Extract the [X, Y] coordinate from the center of the cell holding the provided text.  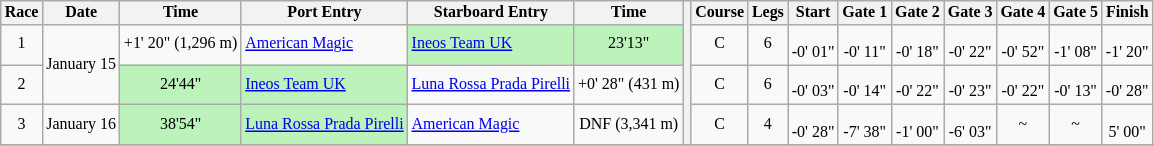
38'54" [180, 124]
-0' 01" [814, 44]
-0' 23" [970, 84]
Start [814, 12]
Finish [1128, 12]
24'44" [180, 84]
Date [81, 12]
-6' 03" [970, 124]
-0' 11" [864, 44]
-1' 08" [1076, 44]
Gate 1 [864, 12]
5' 00" [1128, 124]
Starboard Entry [491, 12]
4 [768, 124]
Gate 2 [918, 12]
Gate 3 [970, 12]
-0' 03" [814, 84]
January 16 [81, 124]
DNF (3,341 m) [628, 124]
23'13" [628, 44]
Course [720, 12]
Gate 4 [1022, 12]
-7' 38" [864, 124]
January 15 [81, 64]
Port Entry [324, 12]
-1' 00" [918, 124]
-0' 52" [1022, 44]
3 [22, 124]
-0' 14" [864, 84]
1 [22, 44]
-0' 13" [1076, 84]
-0' 18" [918, 44]
Gate 5 [1076, 12]
-1' 20" [1128, 44]
2 [22, 84]
+0' 28" (431 m) [628, 84]
+1' 20" (1,296 m) [180, 44]
Legs [768, 12]
Race [22, 12]
